Identify which cell holds the provided text, then report its [X, Y] central coordinate. 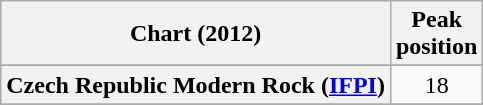
Czech Republic Modern Rock (IFPI) [196, 85]
Peakposition [436, 34]
18 [436, 85]
Chart (2012) [196, 34]
